Return [X, Y] of the center of cell containing provided text 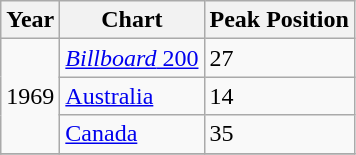
Peak Position [279, 20]
Billboard 200 [132, 58]
1969 [30, 96]
Year [30, 20]
14 [279, 96]
Canada [132, 134]
27 [279, 58]
Australia [132, 96]
35 [279, 134]
Chart [132, 20]
